Return [X, Y] of the center of cell containing provided text 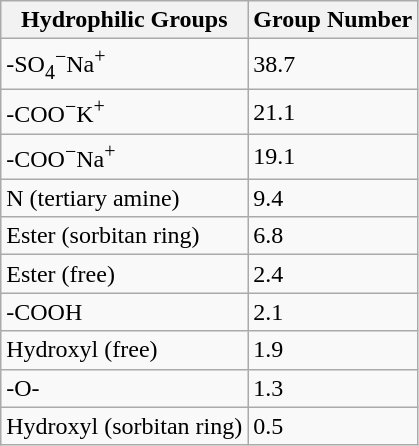
-SO4−Na+ [124, 64]
21.1 [333, 112]
N (tertiary amine) [124, 198]
-COOH [124, 312]
Group Number [333, 20]
6.8 [333, 236]
2.4 [333, 274]
Ester (free) [124, 274]
38.7 [333, 64]
-COO−Na+ [124, 156]
1.3 [333, 388]
Hydroxyl (free) [124, 350]
9.4 [333, 198]
-COO−K+ [124, 112]
2.1 [333, 312]
1.9 [333, 350]
-O- [124, 388]
Ester (sorbitan ring) [124, 236]
Hydroxyl (sorbitan ring) [124, 426]
0.5 [333, 426]
19.1 [333, 156]
Hydrophilic Groups [124, 20]
